For the text-containing cell, return its midpoint in (x, y) coordinate format. 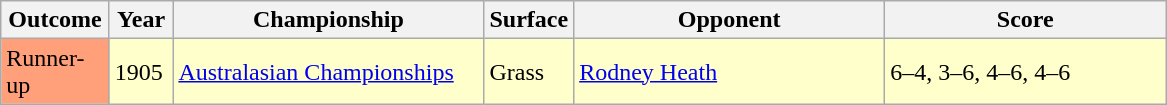
Year (141, 20)
1905 (141, 72)
Surface (529, 20)
Score (1026, 20)
Rodney Heath (730, 72)
Australasian Championships (328, 72)
Grass (529, 72)
Championship (328, 20)
Opponent (730, 20)
Runner-up (56, 72)
Outcome (56, 20)
6–4, 3–6, 4–6, 4–6 (1026, 72)
